Determine the [x, y] coordinate at the center of the cell enclosing the given text.  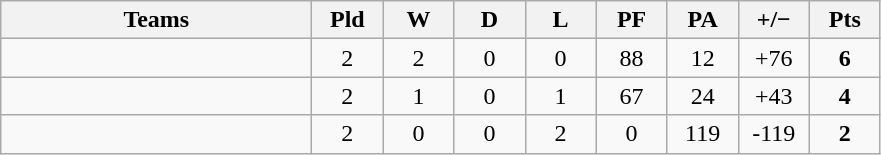
6 [844, 58]
-119 [774, 134]
W [418, 20]
Pts [844, 20]
Teams [156, 20]
88 [632, 58]
+43 [774, 96]
PA [702, 20]
L [560, 20]
24 [702, 96]
PF [632, 20]
119 [702, 134]
67 [632, 96]
+/− [774, 20]
4 [844, 96]
+76 [774, 58]
Pld [348, 20]
12 [702, 58]
D [490, 20]
